Identify which cell holds the provided text, then report its (x, y) central coordinate. 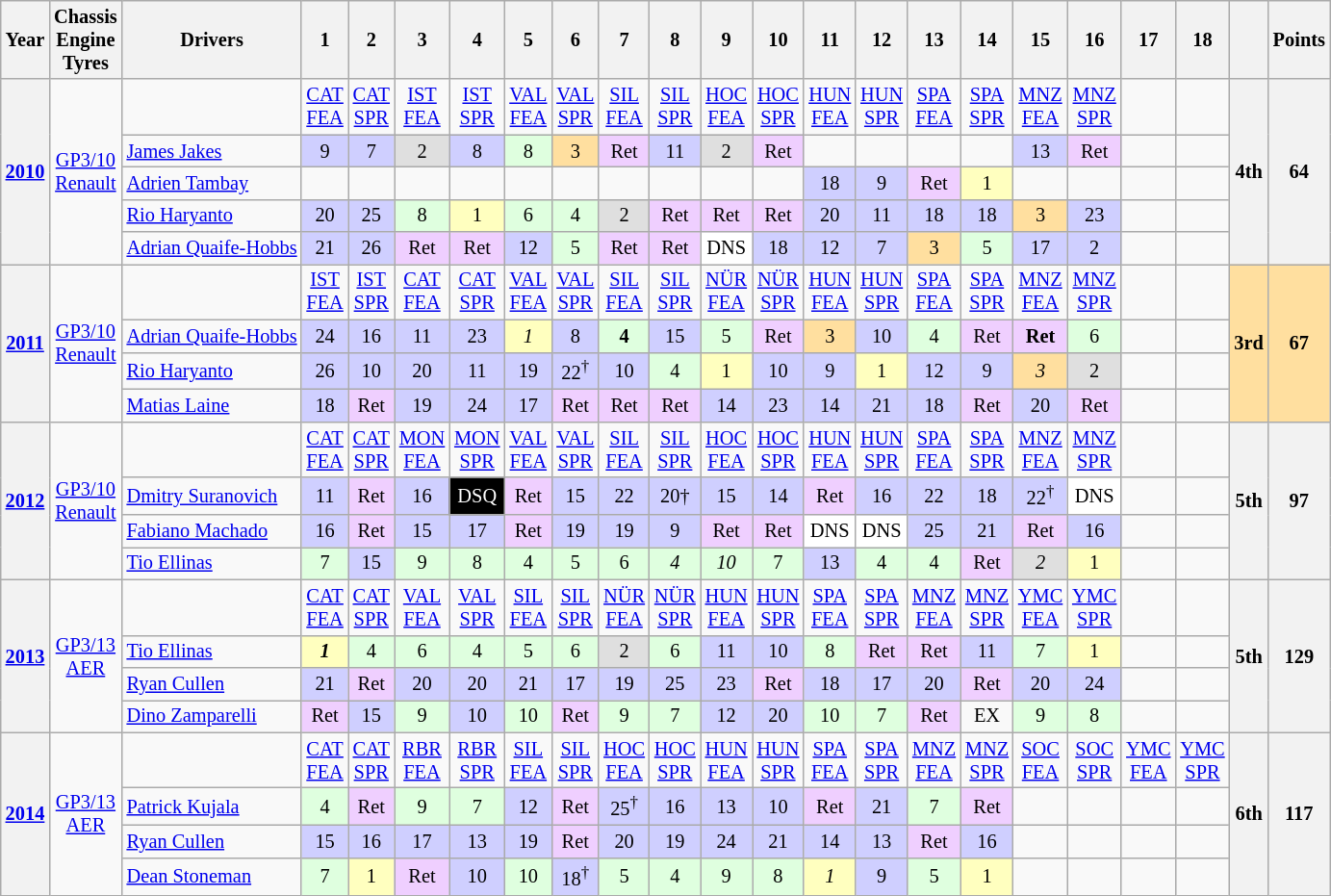
Dino Zamparelli (212, 716)
RBRSPR (477, 760)
129 (1299, 656)
MONFEA (422, 449)
25† (624, 806)
Points (1299, 39)
2011 (25, 343)
Fabiano Machado (212, 531)
Drivers (212, 39)
117 (1299, 814)
Dmitry Suranovich (212, 497)
Adrien Tambay (212, 183)
2012 (25, 500)
67 (1299, 343)
Dean Stoneman (212, 876)
20† (676, 497)
6th (1249, 814)
2010 (25, 171)
ChassisEngineTyres (85, 39)
64 (1299, 171)
MONSPR (477, 449)
SOCFEA (1040, 760)
RBRFEA (422, 760)
2013 (25, 656)
2014 (25, 814)
EX (987, 716)
James Jakes (212, 151)
Matias Laine (212, 406)
Year (25, 39)
DSQ (477, 497)
97 (1299, 500)
4th (1249, 171)
3rd (1249, 343)
Patrick Kujala (212, 806)
SOCSPR (1094, 760)
18† (576, 876)
